Identify which cell holds the provided text, then report its (x, y) central coordinate. 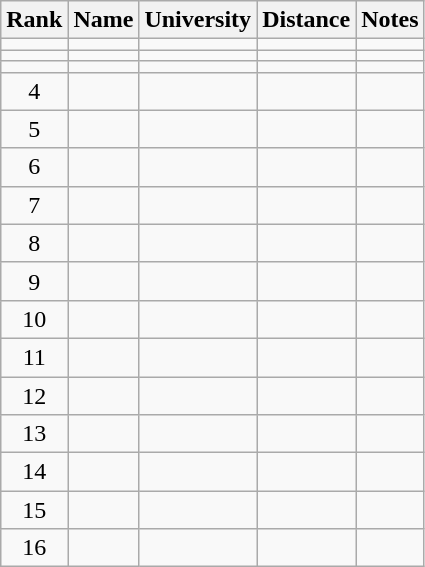
Rank (34, 20)
8 (34, 243)
4 (34, 91)
Notes (390, 20)
10 (34, 319)
15 (34, 510)
Name (104, 20)
7 (34, 205)
13 (34, 434)
11 (34, 357)
Distance (306, 20)
9 (34, 281)
14 (34, 472)
5 (34, 129)
12 (34, 395)
6 (34, 167)
University (198, 20)
16 (34, 548)
